Determine the (X, Y) coordinate at the center of the cell enclosing the given text.  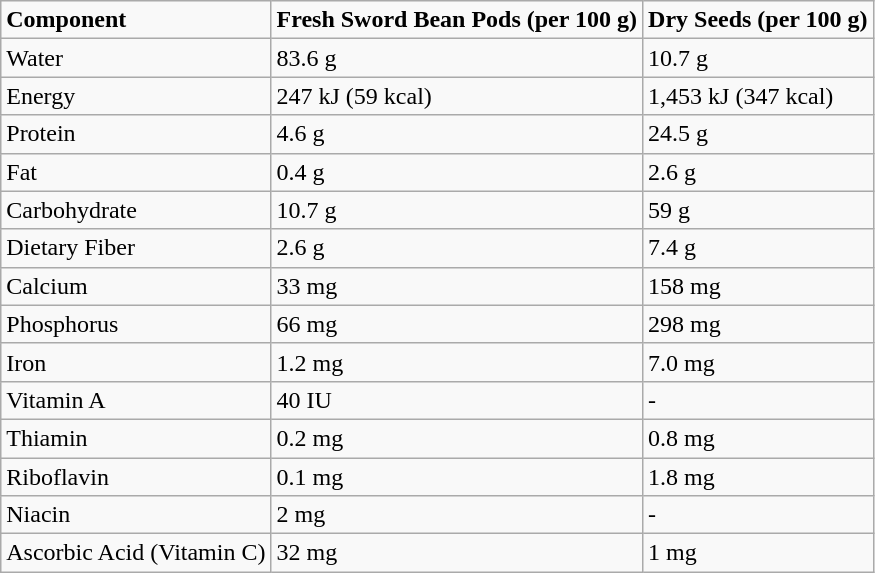
33 mg (457, 286)
Calcium (136, 286)
0.4 g (457, 172)
Dietary Fiber (136, 248)
66 mg (457, 324)
Component (136, 20)
Energy (136, 96)
Ascorbic Acid (Vitamin C) (136, 553)
Protein (136, 134)
1.2 mg (457, 362)
Dry Seeds (per 100 g) (758, 20)
1 mg (758, 553)
Phosphorus (136, 324)
Carbohydrate (136, 210)
Iron (136, 362)
247 kJ (59 kcal) (457, 96)
1,453 kJ (347 kcal) (758, 96)
7.0 mg (758, 362)
2 mg (457, 515)
7.4 g (758, 248)
Riboflavin (136, 477)
40 IU (457, 400)
158 mg (758, 286)
298 mg (758, 324)
24.5 g (758, 134)
Fresh Sword Bean Pods (per 100 g) (457, 20)
59 g (758, 210)
0.1 mg (457, 477)
4.6 g (457, 134)
0.2 mg (457, 438)
Niacin (136, 515)
Fat (136, 172)
Thiamin (136, 438)
32 mg (457, 553)
1.8 mg (758, 477)
Water (136, 58)
0.8 mg (758, 438)
Vitamin A (136, 400)
83.6 g (457, 58)
